From the cell containing the given text, extract its center point as [X, Y] coordinate. 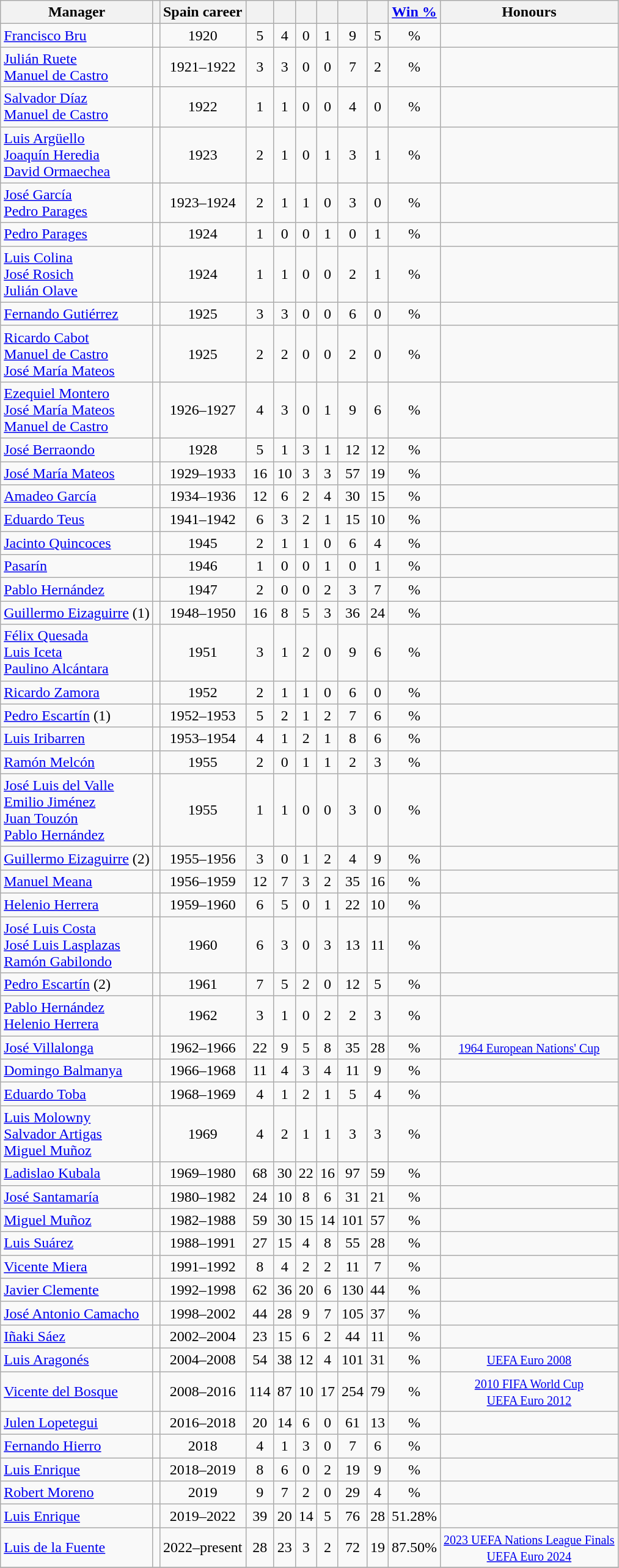
Guillermo Eizaguirre (2) [77, 858]
Amadeo García [77, 497]
José María Mateos [77, 473]
Luis Aragonés [77, 1359]
José Antonio Camacho [77, 1313]
1951 [203, 653]
Fernando Gutiérrez [77, 314]
Luis Suárez [77, 1243]
61 [352, 1423]
1980–1982 [203, 1197]
Pedro Escartín (2) [77, 985]
Fernando Hierro [77, 1446]
Ladislao Kubala [77, 1174]
Pablo HernándezHelenio Herrera [77, 1016]
51.28% [414, 1516]
1998–2002 [203, 1313]
1992–1998 [203, 1290]
Javier Clemente [77, 1290]
Iñaki Sáez [77, 1336]
1991–1992 [203, 1267]
1934–1936 [203, 497]
1969–1980 [203, 1174]
1921–1922 [203, 67]
José Berraondo [77, 449]
76 [352, 1516]
1929–1933 [203, 473]
1953–1954 [203, 739]
1952 [203, 692]
Eduardo Toba [77, 1094]
Manuel Meana [77, 881]
Ezequiel MonteroJosé María MateosManuel de Castro [77, 410]
José Santamaría [77, 1197]
UEFA Euro 2008 [529, 1359]
Luis de la Fuente [77, 1547]
72 [352, 1547]
1964 European Nations' Cup [529, 1048]
José GarcíaPedro Parages [77, 203]
97 [352, 1174]
Vicente del Bosque [77, 1391]
1928 [203, 449]
1962 [203, 1016]
Honours [529, 12]
62 [260, 1290]
1923 [203, 155]
2010 FIFA World CupUEFA Euro 2012 [529, 1391]
Salvador DíazManuel de Castro [77, 106]
2019–2022 [203, 1516]
Manager [77, 12]
2022–present [203, 1547]
17 [328, 1391]
Vicente Miera [77, 1267]
79 [378, 1391]
1923–1924 [203, 203]
114 [260, 1391]
2019 [203, 1493]
38 [285, 1359]
2004–2008 [203, 1359]
37 [378, 1313]
1948–1950 [203, 613]
1956–1959 [203, 881]
1962–1966 [203, 1048]
87 [285, 1391]
1960 [203, 944]
27 [260, 1243]
Helenio Herrera [77, 904]
Luis MolownySalvador ArtigasMiguel Muñoz [77, 1134]
Luis Iribarren [77, 739]
Pasarín [77, 566]
29 [352, 1493]
87.50% [414, 1547]
2002–2004 [203, 1336]
2016–2018 [203, 1423]
Ricardo Zamora [77, 692]
1968–1969 [203, 1094]
2018–2019 [203, 1470]
1926–1927 [203, 410]
1966–1968 [203, 1071]
1955–1956 [203, 858]
1947 [203, 590]
Win % [414, 12]
1969 [203, 1134]
1959–1960 [203, 904]
2023 UEFA Nations League FinalsUEFA Euro 2024 [529, 1547]
21 [378, 1197]
1920 [203, 35]
Julen Lopetegui [77, 1423]
1961 [203, 985]
Spain career [203, 12]
Francisco Bru [77, 35]
1982–1988 [203, 1220]
José Luis del ValleEmilio JiménezJuan TouzónPablo Hernández [77, 810]
Julián RueteManuel de Castro [77, 67]
Luis ColinaJosé RosichJulián Olave [77, 274]
Félix QuesadaLuis IcetaPaulino Alcántara [77, 653]
1988–1991 [203, 1243]
Guillermo Eizaguirre (1) [77, 613]
1941–1942 [203, 520]
Eduardo Teus [77, 520]
2008–2016 [203, 1391]
Robert Moreno [77, 1493]
Ramón Melcón [77, 762]
1952–1953 [203, 716]
130 [352, 1290]
55 [352, 1243]
54 [260, 1359]
105 [352, 1313]
Domingo Balmanya [77, 1071]
Luis ArgüelloJoaquín HerediaDavid Ormaechea [77, 155]
2018 [203, 1446]
Pedro Escartín (1) [77, 716]
1945 [203, 543]
1922 [203, 106]
Ricardo CabotManuel de CastroJosé María Mateos [77, 353]
José Luis CostaJosé Luis LasplazasRamón Gabilondo [77, 944]
68 [260, 1174]
Miguel Muñoz [77, 1220]
Jacinto Quincoces [77, 543]
254 [352, 1391]
39 [260, 1516]
José Villalonga [77, 1048]
Pablo Hernández [77, 590]
Pedro Parages [77, 234]
1946 [203, 566]
